Provide the (x, y) coordinate of the cell's center where the given text is located.  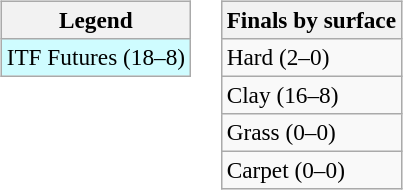
ITF Futures (18–8) (96, 57)
Hard (2–0) (311, 57)
Finals by surface (311, 20)
Carpet (0–0) (311, 171)
Grass (0–0) (311, 133)
Legend (96, 20)
Clay (16–8) (311, 95)
